Return the [x, y] coordinate for the center point of the cell that contains the specified text.  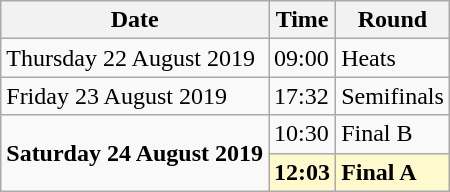
12:03 [302, 172]
Semifinals [393, 96]
Time [302, 20]
Final A [393, 172]
Saturday 24 August 2019 [135, 153]
10:30 [302, 134]
Friday 23 August 2019 [135, 96]
Thursday 22 August 2019 [135, 58]
Round [393, 20]
Final B [393, 134]
Date [135, 20]
17:32 [302, 96]
09:00 [302, 58]
Heats [393, 58]
